Return the [x, y] coordinate for the center point of the cell that contains the specified text.  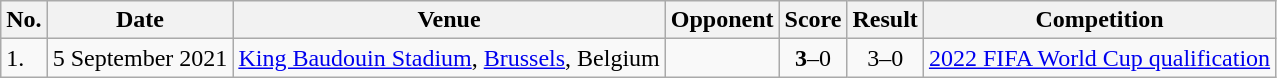
Result [885, 20]
King Baudouin Stadium, Brussels, Belgium [449, 58]
1. [24, 58]
Date [140, 20]
Competition [1099, 20]
No. [24, 20]
5 September 2021 [140, 58]
Venue [449, 20]
2022 FIFA World Cup qualification [1099, 58]
Opponent [722, 20]
Score [813, 20]
